From the cell containing the given text, extract its center point as (X, Y) coordinate. 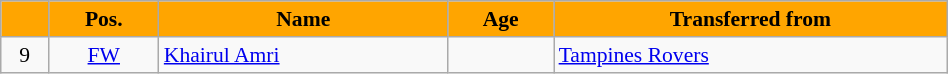
Khairul Amri (304, 55)
Name (304, 19)
Transferred from (751, 19)
Age (501, 19)
Tampines Rovers (751, 55)
9 (25, 55)
FW (104, 55)
Pos. (104, 19)
